Find where the given text appears and provide that cell's center as (X, Y) coordinate. 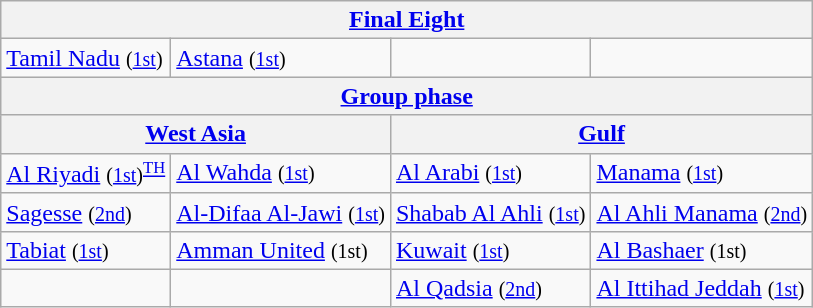
Gulf (601, 134)
Kuwait (1st) (490, 250)
Al Qadsia (2nd) (490, 288)
Al Ahli Manama (2nd) (702, 212)
Al Bashaer (1st) (702, 250)
West Asia (196, 134)
Astana (1st) (281, 58)
Al-Difaa Al-Jawi (1st) (281, 212)
Al Arabi (1st) (490, 173)
Sagesse (2nd) (86, 212)
Final Eight (407, 20)
Al Wahda (1st) (281, 173)
Al Riyadi (1st)TH (86, 173)
Shabab Al Ahli (1st) (490, 212)
Amman United (1st) (281, 250)
Manama (1st) (702, 173)
Al Ittihad Jeddah (1st) (702, 288)
Tabiat (1st) (86, 250)
Group phase (407, 96)
Tamil Nadu (1st) (86, 58)
